Extract the [X, Y] coordinate from the center of the cell holding the provided text.  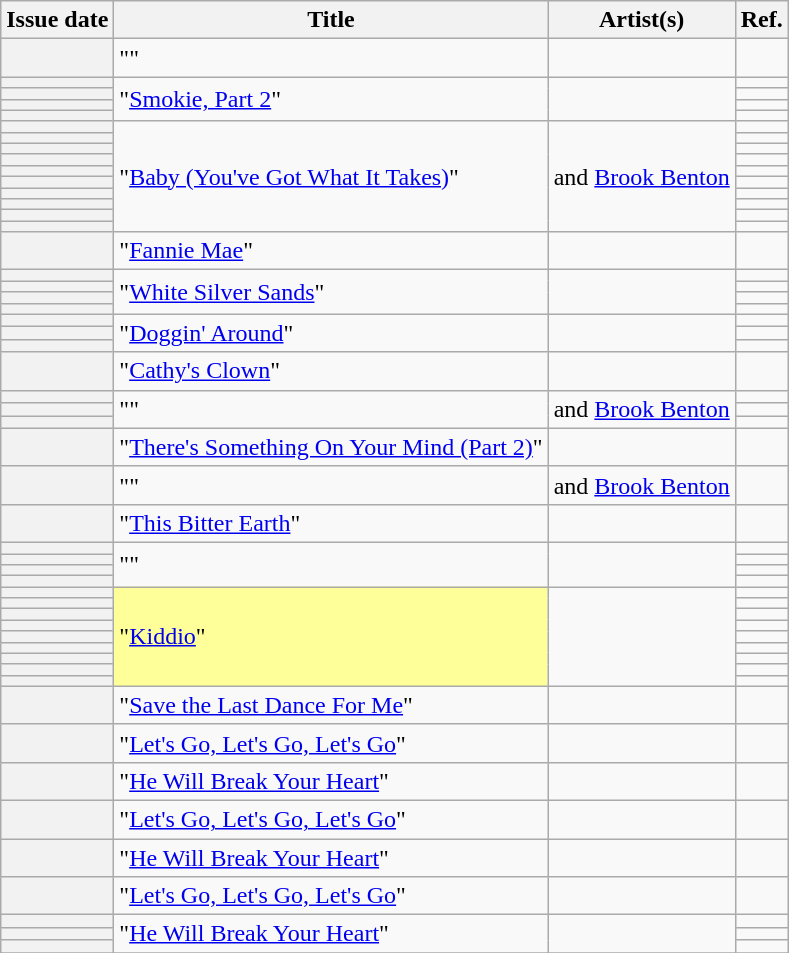
"Save the Last Dance For Me" [331, 705]
Ref. [762, 20]
"Kiddio" [331, 637]
"Cathy's Clown" [331, 371]
Artist(s) [642, 20]
"Baby (You've Got What It Takes)" [331, 176]
"White Silver Sands" [331, 292]
"Fannie Mae" [331, 251]
Title [331, 20]
"Smokie, Part 2" [331, 99]
"Doggin' Around" [331, 333]
Issue date [58, 20]
"There's Something On Your Mind (Part 2)" [331, 447]
"This Bitter Earth" [331, 523]
